Return (X, Y) of the center of cell containing provided text 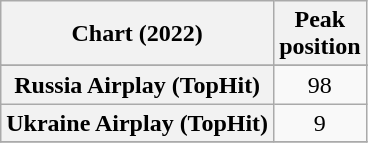
9 (320, 123)
Russia Airplay (TopHit) (138, 85)
Ukraine Airplay (TopHit) (138, 123)
Peakposition (320, 34)
Chart (2022) (138, 34)
98 (320, 85)
